Search for the cell housing the specified text and yield its (X, Y) center coordinate. 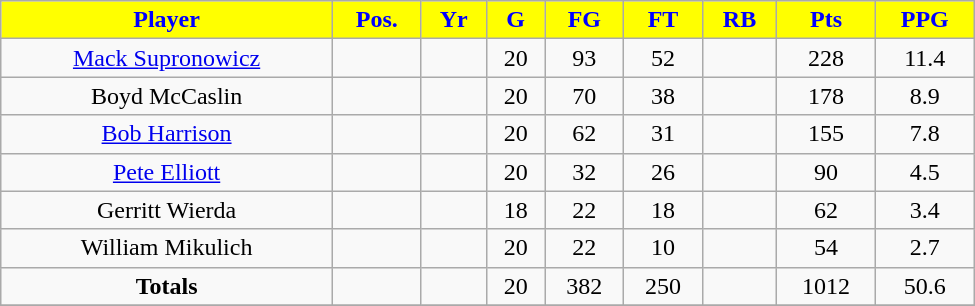
RB (739, 20)
54 (826, 248)
155 (826, 134)
70 (584, 96)
Gerritt Wierda (167, 210)
Pts (826, 20)
50.6 (924, 286)
11.4 (924, 58)
26 (664, 172)
FT (664, 20)
178 (826, 96)
31 (664, 134)
Player (167, 20)
3.4 (924, 210)
382 (584, 286)
Pos. (376, 20)
Totals (167, 286)
7.8 (924, 134)
William Mikulich (167, 248)
G (516, 20)
Yr (454, 20)
4.5 (924, 172)
52 (664, 58)
Boyd McCaslin (167, 96)
1012 (826, 286)
FG (584, 20)
2.7 (924, 248)
PPG (924, 20)
228 (826, 58)
32 (584, 172)
90 (826, 172)
Bob Harrison (167, 134)
8.9 (924, 96)
Pete Elliott (167, 172)
250 (664, 286)
10 (664, 248)
38 (664, 96)
Mack Supronowicz (167, 58)
93 (584, 58)
